Capture the cell that displays the provided text and extract its (x, y) central coordinate. 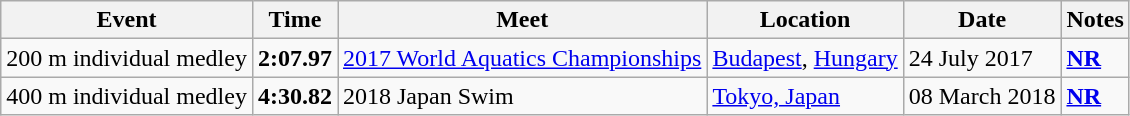
2018 Japan Swim (522, 96)
Notes (1095, 20)
Event (127, 20)
200 m individual medley (127, 58)
2:07.97 (294, 58)
Tokyo, Japan (805, 96)
Time (294, 20)
Location (805, 20)
400 m individual medley (127, 96)
24 July 2017 (982, 58)
4:30.82 (294, 96)
2017 World Aquatics Championships (522, 58)
Date (982, 20)
Budapest, Hungary (805, 58)
08 March 2018 (982, 96)
Meet (522, 20)
